Locate the cell with the specified text and output its [x, y] center coordinate. 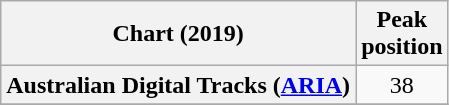
Australian Digital Tracks (ARIA) [178, 85]
38 [402, 85]
Peakposition [402, 34]
Chart (2019) [178, 34]
